Extract the [X, Y] coordinate from the center of the cell holding the provided text.  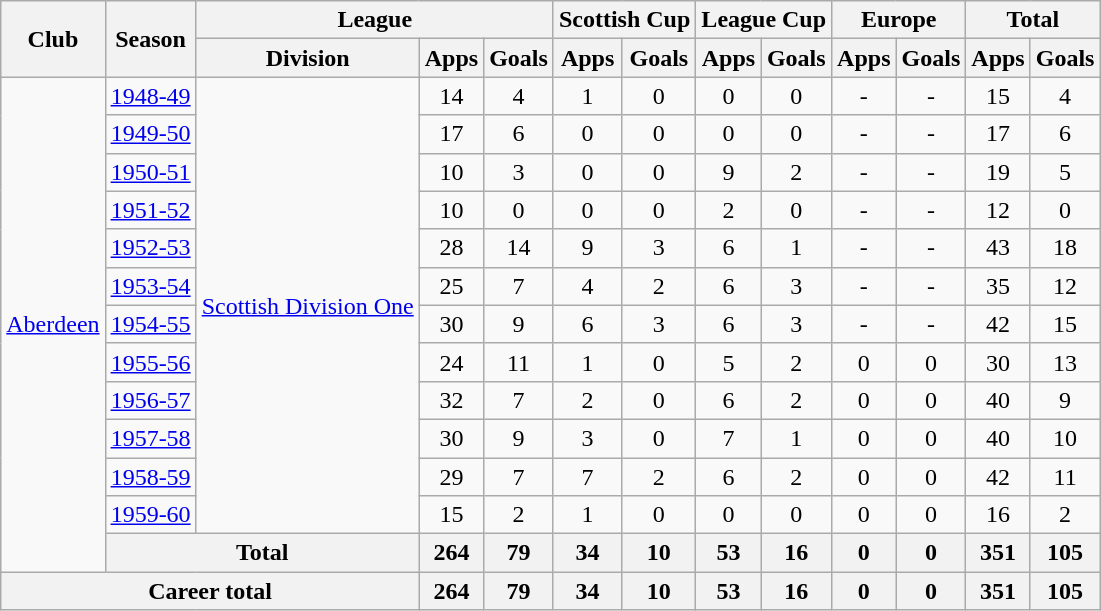
13 [1065, 362]
1956-57 [150, 400]
18 [1065, 248]
43 [998, 248]
1958-59 [150, 477]
28 [451, 248]
1949-50 [150, 134]
1954-55 [150, 324]
Division [308, 58]
1957-58 [150, 438]
32 [451, 400]
1955-56 [150, 362]
1953-54 [150, 286]
24 [451, 362]
1959-60 [150, 515]
35 [998, 286]
25 [451, 286]
League Cup [764, 20]
1951-52 [150, 210]
Career total [210, 591]
29 [451, 477]
Scottish Cup [624, 20]
Club [53, 39]
1952-53 [150, 248]
19 [998, 172]
1950-51 [150, 172]
Europe [899, 20]
Scottish Division One [308, 306]
League [374, 20]
Aberdeen [53, 324]
1948-49 [150, 96]
Season [150, 39]
